Capture the cell that displays the provided text and extract its [X, Y] central coordinate. 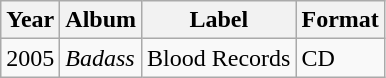
Badass [101, 58]
Year [30, 20]
Label [219, 20]
Album [101, 20]
2005 [30, 58]
Blood Records [219, 58]
Format [340, 20]
CD [340, 58]
